Search for the cell housing the specified text and yield its (X, Y) center coordinate. 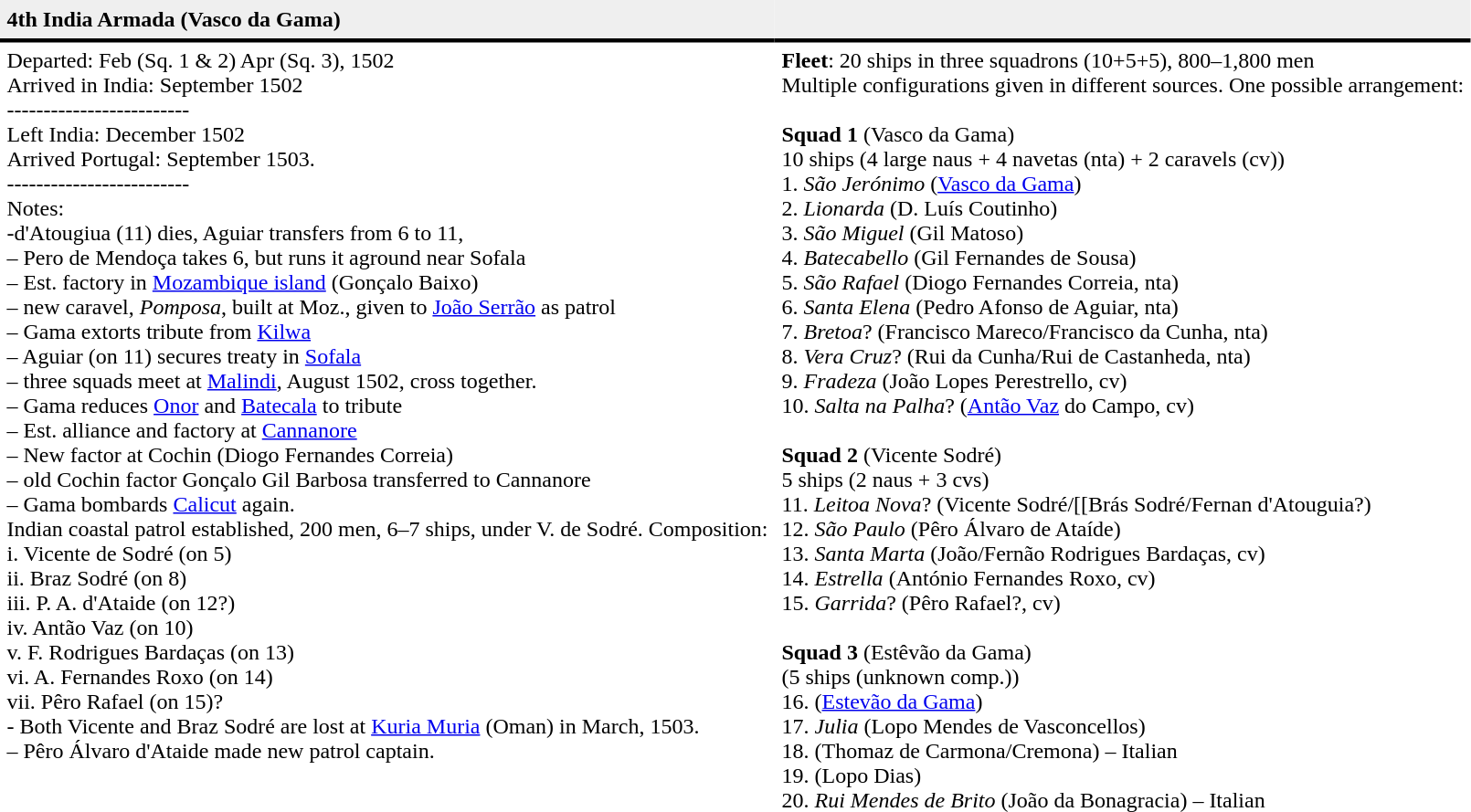
4th India Armada (Vasco da Gama) (387, 20)
